Output the [X, Y] coordinate of the center of the cell containing the given text.  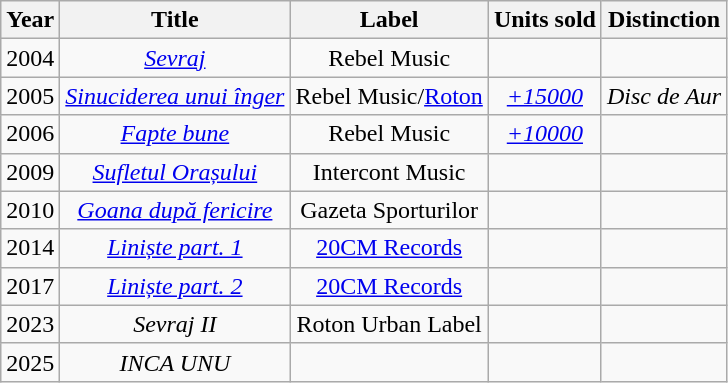
+10000 [544, 134]
2023 [30, 324]
Label [389, 20]
Fapte bune [175, 134]
Sufletul Orașului [175, 172]
2009 [30, 172]
Disc de Aur [664, 96]
Roton Urban Label [389, 324]
Sevraj II [175, 324]
2017 [30, 286]
Liniște part. 2 [175, 286]
2025 [30, 362]
Sinuciderea unui înger [175, 96]
2004 [30, 58]
Rebel Music/Roton [389, 96]
Title [175, 20]
Sevraj [175, 58]
Goana după fericire [175, 210]
2005 [30, 96]
+15000 [544, 96]
2014 [30, 248]
INCA UNU [175, 362]
Distinction [664, 20]
Gazeta Sporturilor [389, 210]
2006 [30, 134]
Units sold [544, 20]
Intercont Music [389, 172]
2010 [30, 210]
Year [30, 20]
Liniște part. 1 [175, 248]
